Locate the cell with the specified text and output its (X, Y) center coordinate. 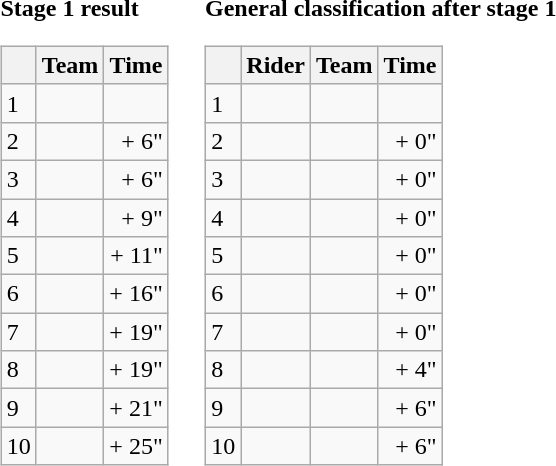
+ 9" (136, 217)
+ 21" (136, 408)
+ 16" (136, 294)
+ 11" (136, 256)
+ 4" (410, 370)
Rider (276, 65)
+ 25" (136, 446)
